Output the [x, y] coordinate of the center of the cell containing the given text.  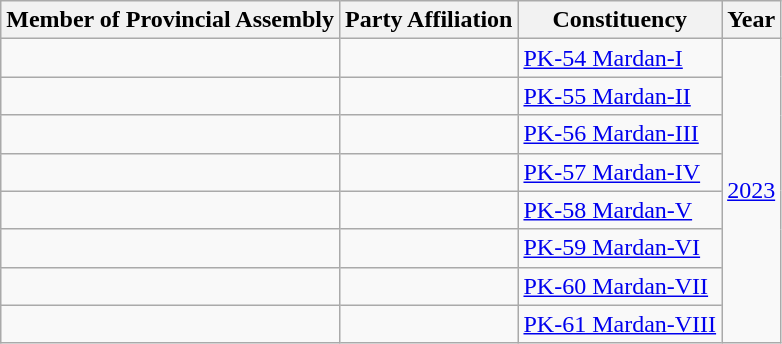
2023 [752, 191]
Member of Provincial Assembly [170, 20]
Year [752, 20]
PK-61 Mardan-VIII [620, 324]
PK-54 Mardan-I [620, 58]
PK-57 Mardan-IV [620, 172]
PK-56 Mardan-III [620, 134]
PK-60 Mardan-VII [620, 286]
Constituency [620, 20]
PK-59 Mardan-VI [620, 248]
PK-55 Mardan-II [620, 96]
Party Affiliation [429, 20]
PK-58 Mardan-V [620, 210]
